Search for the cell housing the specified text and yield its [x, y] center coordinate. 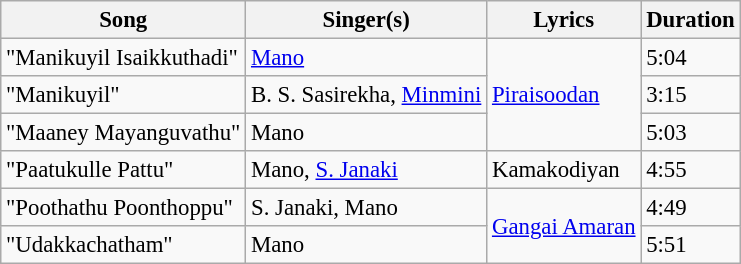
Gangai Amaran [564, 226]
"Paatukulle Pattu" [124, 170]
4:49 [690, 208]
Kamakodiyan [564, 170]
"Udakkachatham" [124, 245]
Singer(s) [366, 20]
"Maaney Mayanguvathu" [124, 133]
Song [124, 20]
Duration [690, 20]
"Poothathu Poonthoppu" [124, 208]
5:04 [690, 58]
5:51 [690, 245]
5:03 [690, 133]
Lyrics [564, 20]
B. S. Sasirekha, Minmini [366, 95]
4:55 [690, 170]
Piraisoodan [564, 96]
"Manikuyil Isaikkuthadi" [124, 58]
3:15 [690, 95]
Mano, S. Janaki [366, 170]
S. Janaki, Mano [366, 208]
"Manikuyil" [124, 95]
